Identify which cell holds the provided text, then report its (x, y) central coordinate. 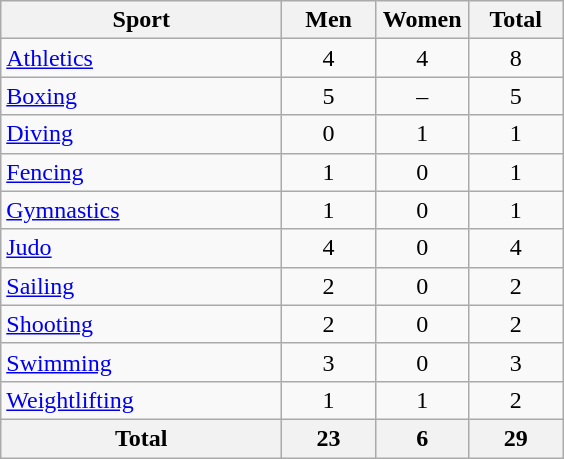
8 (516, 58)
Gymnastics (142, 210)
Women (422, 20)
Athletics (142, 58)
Judo (142, 248)
Fencing (142, 172)
Swimming (142, 362)
Shooting (142, 324)
Weightlifting (142, 400)
Sailing (142, 286)
Men (329, 20)
29 (516, 438)
6 (422, 438)
Diving (142, 134)
Sport (142, 20)
Boxing (142, 96)
23 (329, 438)
– (422, 96)
